Identify which cell holds the provided text, then report its (x, y) central coordinate. 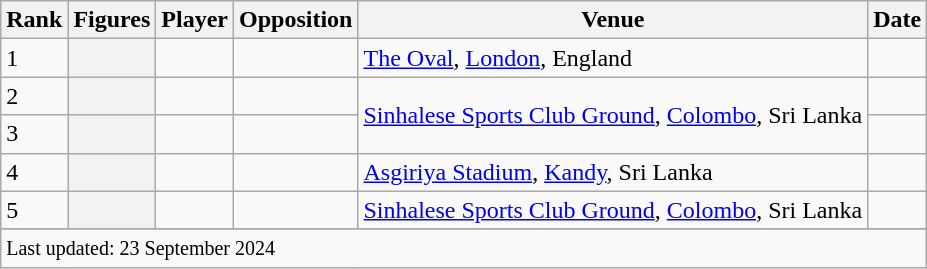
2 (34, 96)
3 (34, 134)
Rank (34, 20)
Figures (112, 20)
Asgiriya Stadium, Kandy, Sri Lanka (613, 172)
5 (34, 210)
1 (34, 58)
4 (34, 172)
The Oval, London, England (613, 58)
Player (195, 20)
Opposition (296, 20)
Date (898, 20)
Last updated: 23 September 2024 (464, 248)
Venue (613, 20)
